Capture the cell that displays the provided text and extract its (X, Y) central coordinate. 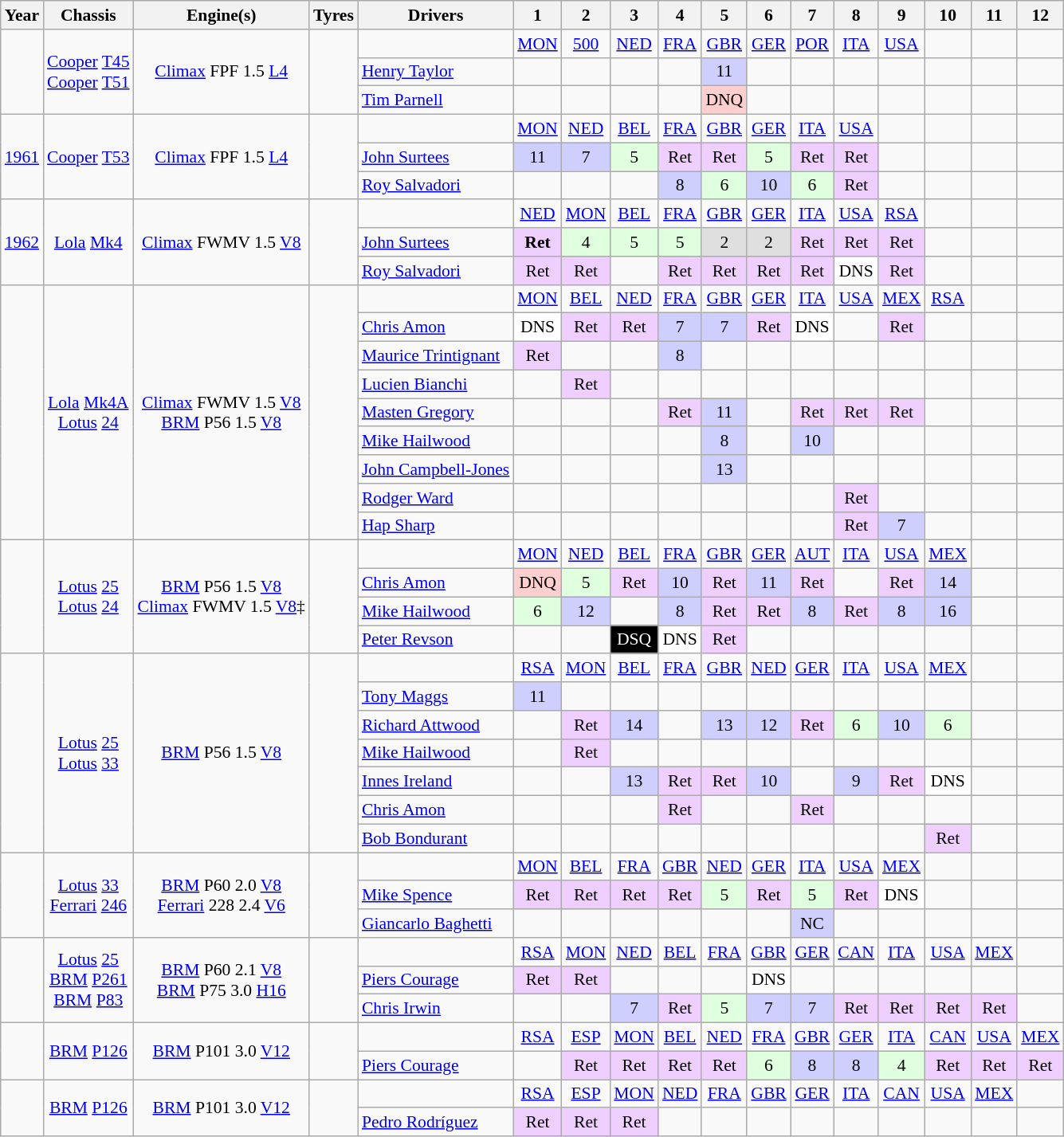
Lucien Bianchi (435, 384)
Mike Spence (435, 896)
3 (634, 15)
Engine(s) (222, 15)
NC (813, 923)
Innes Ireland (435, 782)
Drivers (435, 15)
Lotus 25BRM P261BRM P83 (88, 980)
Lotus 33Ferrari 246 (88, 896)
Cooper T45Cooper T51 (88, 72)
Rodger Ward (435, 498)
Giancarlo Baghetti (435, 923)
Richard Attwood (435, 725)
Lola Mk4 (88, 242)
16 (948, 611)
1961 (22, 158)
Climax FWMV 1.5 V8 (222, 242)
500 (587, 44)
1962 (22, 242)
Chris Irwin (435, 1009)
Lola Mk4ALotus 24 (88, 413)
Hap Sharp (435, 526)
AUT (813, 555)
BRM P56 1.5 V8Climax FWMV 1.5 V8‡ (222, 597)
Lotus 25Lotus 24 (88, 597)
Pedro Rodríguez (435, 1123)
Henry Taylor (435, 72)
BRM P60 2.0 V8Ferrari 228 2.4 V6 (222, 896)
POR (813, 44)
Maurice Trintignant (435, 356)
Tyres (333, 15)
Masten Gregory (435, 413)
Climax FWMV 1.5 V8BRM P56 1.5 V8 (222, 413)
BRM P56 1.5 V8 (222, 754)
John Campbell-Jones (435, 469)
1 (537, 15)
Tim Parnell (435, 100)
Cooper T53 (88, 158)
Peter Revson (435, 640)
BRM P60 2.1 V8BRM P75 3.0 H16 (222, 980)
DSQ (634, 640)
Chassis (88, 15)
Bob Bondurant (435, 838)
Tony Maggs (435, 696)
Year (22, 15)
Lotus 25Lotus 33 (88, 754)
